Return the (x, y) coordinate for the center point of the cell that contains the specified text.  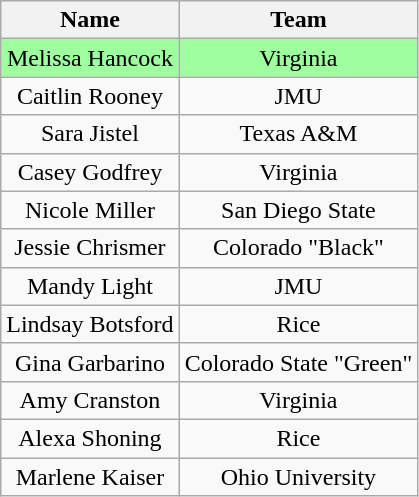
Lindsay Botsford (90, 324)
Nicole Miller (90, 210)
Texas A&M (298, 134)
Jessie Chrismer (90, 248)
Amy Cranston (90, 400)
Team (298, 20)
Melissa Hancock (90, 58)
Mandy Light (90, 286)
Sara Jistel (90, 134)
Gina Garbarino (90, 362)
Colorado State "Green" (298, 362)
Ohio University (298, 477)
Alexa Shoning (90, 438)
Marlene Kaiser (90, 477)
Colorado "Black" (298, 248)
Name (90, 20)
Casey Godfrey (90, 172)
Caitlin Rooney (90, 96)
San Diego State (298, 210)
